Return [x, y] of the center of cell containing provided text 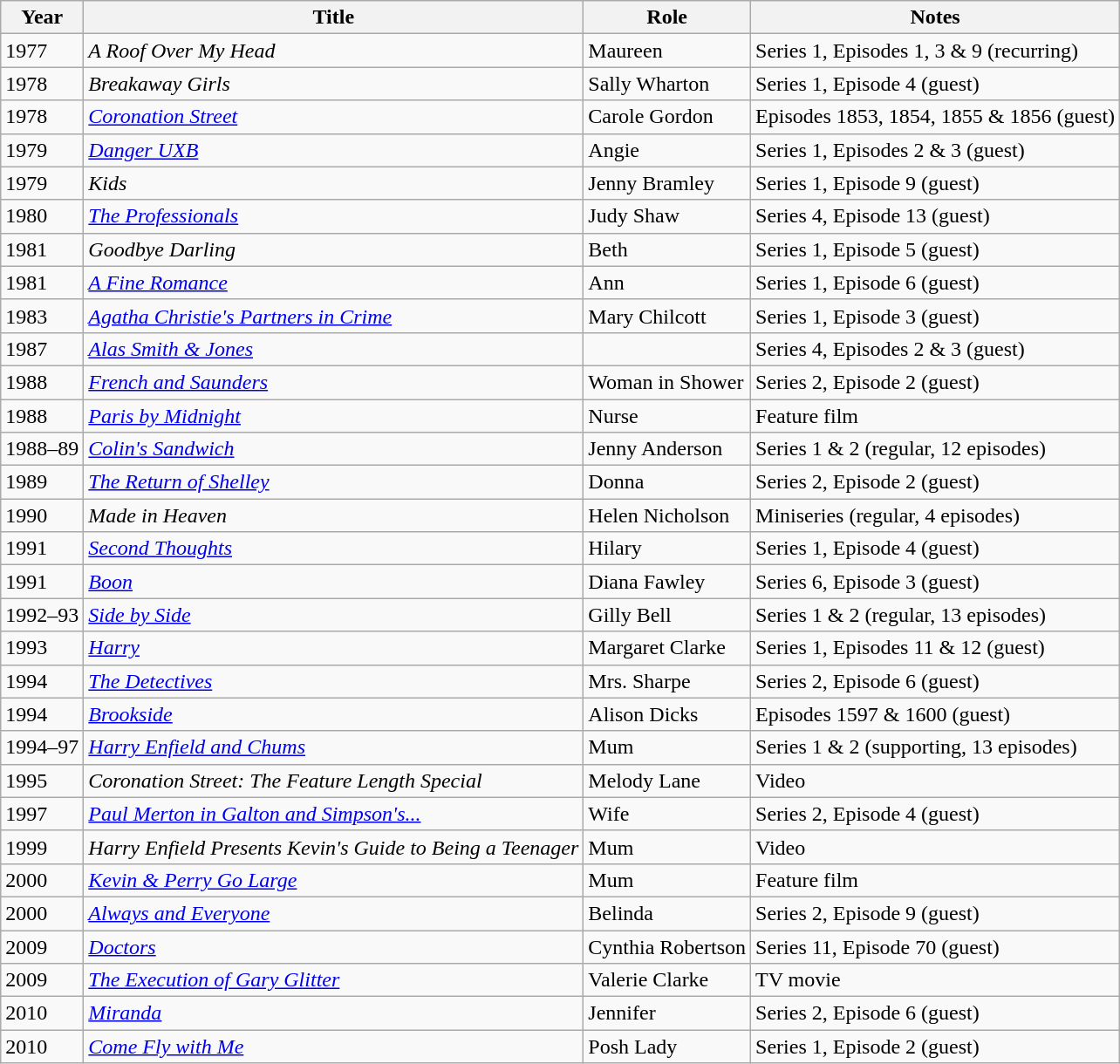
Boon [333, 582]
Alas Smith & Jones [333, 349]
Diana Fawley [667, 582]
Mary Chilcott [667, 316]
Sally Wharton [667, 84]
Miranda [333, 1013]
Hilary [667, 549]
Angie [667, 150]
Breakaway Girls [333, 84]
Series 1, Episode 5 (guest) [935, 249]
Harry [333, 648]
Role [667, 17]
Beth [667, 249]
Helen Nicholson [667, 515]
Episodes 1597 & 1600 (guest) [935, 714]
1999 [42, 847]
Series 1, Episodes 1, 3 & 9 (recurring) [935, 51]
Paul Merton in Galton and Simpson's... [333, 814]
Series 1, Episode 3 (guest) [935, 316]
1995 [42, 781]
A Roof Over My Head [333, 51]
Gilly Bell [667, 615]
1994–97 [42, 747]
Judy Shaw [667, 216]
Wife [667, 814]
Miniseries (regular, 4 episodes) [935, 515]
Series 1, Episode 2 (guest) [935, 1047]
Carole Gordon [667, 117]
The Detectives [333, 681]
Series 1, Episodes 2 & 3 (guest) [935, 150]
Series 2, Episode 4 (guest) [935, 814]
A Fine Romance [333, 283]
Maureen [667, 51]
Posh Lady [667, 1047]
Agatha Christie's Partners in Crime [333, 316]
1989 [42, 482]
1988–89 [42, 449]
Jennifer [667, 1013]
Series 4, Episode 13 (guest) [935, 216]
1997 [42, 814]
1987 [42, 349]
Series 1, Episodes 11 & 12 (guest) [935, 648]
Alison Dicks [667, 714]
Paris by Midnight [333, 416]
Made in Heaven [333, 515]
Cynthia Robertson [667, 946]
Woman in Shower [667, 382]
1980 [42, 216]
Series 1, Episode 9 (guest) [935, 183]
Jenny Bramley [667, 183]
Coronation Street: The Feature Length Special [333, 781]
Donna [667, 482]
Melody Lane [667, 781]
Coronation Street [333, 117]
Danger UXB [333, 150]
Notes [935, 17]
Series 1 & 2 (supporting, 13 episodes) [935, 747]
Series 6, Episode 3 (guest) [935, 582]
Second Thoughts [333, 549]
Episodes 1853, 1854, 1855 & 1856 (guest) [935, 117]
Valerie Clarke [667, 980]
Ann [667, 283]
Harry Enfield and Chums [333, 747]
The Execution of Gary Glitter [333, 980]
Side by Side [333, 615]
Series 1 & 2 (regular, 12 episodes) [935, 449]
French and Saunders [333, 382]
Doctors [333, 946]
The Professionals [333, 216]
Goodbye Darling [333, 249]
TV movie [935, 980]
1977 [42, 51]
1993 [42, 648]
Belinda [667, 913]
Year [42, 17]
Series 4, Episodes 2 & 3 (guest) [935, 349]
Series 11, Episode 70 (guest) [935, 946]
1990 [42, 515]
Harry Enfield Presents Kevin's Guide to Being a Teenager [333, 847]
The Return of Shelley [333, 482]
Series 1 & 2 (regular, 13 episodes) [935, 615]
Kids [333, 183]
Series 2, Episode 9 (guest) [935, 913]
Mrs. Sharpe [667, 681]
Always and Everyone [333, 913]
Come Fly with Me [333, 1047]
Colin's Sandwich [333, 449]
1983 [42, 316]
Series 1, Episode 6 (guest) [935, 283]
Nurse [667, 416]
Brookside [333, 714]
1992–93 [42, 615]
Kevin & Perry Go Large [333, 880]
Jenny Anderson [667, 449]
Margaret Clarke [667, 648]
Title [333, 17]
